Capture the cell that displays the provided text and extract its [x, y] central coordinate. 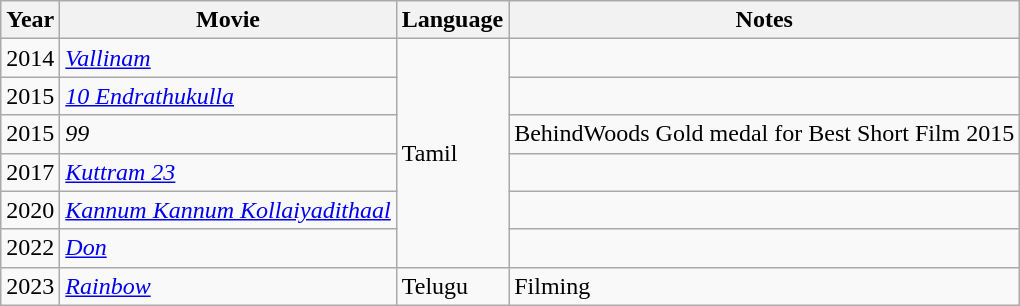
Filming [764, 286]
Rainbow [228, 286]
Notes [764, 20]
BehindWoods Gold medal for Best Short Film 2015 [764, 134]
Vallinam [228, 58]
Movie [228, 20]
Year [30, 20]
2023 [30, 286]
99 [228, 134]
Kuttram 23 [228, 172]
Telugu [452, 286]
Kannum Kannum Kollaiyadithaal [228, 210]
Don [228, 248]
Language [452, 20]
2022 [30, 248]
10 Endrathukulla [228, 96]
Tamil [452, 153]
2020 [30, 210]
2014 [30, 58]
2017 [30, 172]
